Find where the given text appears and provide that cell's center as [X, Y] coordinate. 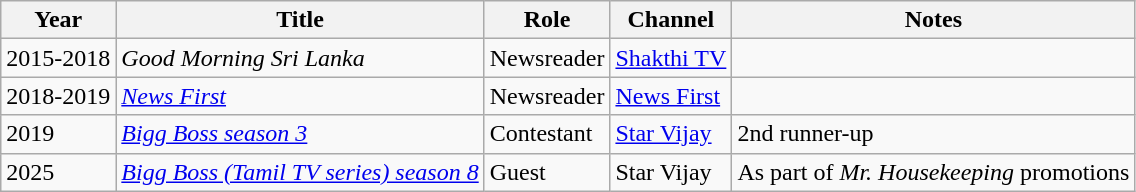
Role [547, 20]
Good Morning Sri Lanka [300, 58]
Contestant [547, 134]
Shakthi TV [671, 58]
2025 [58, 172]
Notes [934, 20]
Bigg Boss season 3 [300, 134]
Title [300, 20]
2nd runner-up [934, 134]
2015-2018 [58, 58]
2018-2019 [58, 96]
Guest [547, 172]
Channel [671, 20]
Bigg Boss (Tamil TV series) season 8 [300, 172]
Year [58, 20]
2019 [58, 134]
As part of Mr. Housekeeping promotions [934, 172]
